Output the (X, Y) coordinate of the center of the cell containing the given text.  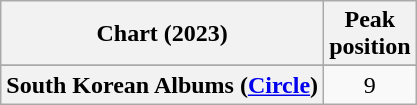
Chart (2023) (162, 34)
9 (370, 85)
Peakposition (370, 34)
South Korean Albums (Circle) (162, 85)
